Extract the (X, Y) coordinate from the center of the cell holding the provided text.  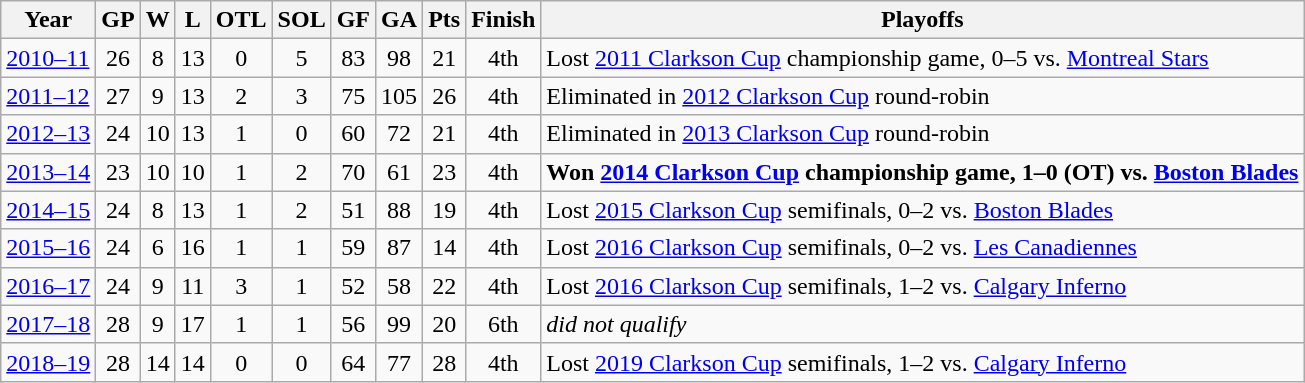
Finish (504, 20)
52 (353, 286)
2018–19 (48, 362)
Eliminated in 2013 Clarkson Cup round-robin (922, 134)
70 (353, 172)
Year (48, 20)
83 (353, 58)
51 (353, 210)
75 (353, 96)
59 (353, 248)
17 (192, 324)
20 (444, 324)
L (192, 20)
Lost 2015 Clarkson Cup semifinals, 0–2 vs. Boston Blades (922, 210)
2015–16 (48, 248)
56 (353, 324)
77 (400, 362)
Lost 2016 Clarkson Cup semifinals, 0–2 vs. Les Canadiennes (922, 248)
GA (400, 20)
SOL (302, 20)
22 (444, 286)
98 (400, 58)
6 (158, 248)
11 (192, 286)
99 (400, 324)
72 (400, 134)
2014–15 (48, 210)
Lost 2011 Clarkson Cup championship game, 0–5 vs. Montreal Stars (922, 58)
Playoffs (922, 20)
64 (353, 362)
2016–17 (48, 286)
2011–12 (48, 96)
2017–18 (48, 324)
W (158, 20)
87 (400, 248)
27 (118, 96)
60 (353, 134)
5 (302, 58)
19 (444, 210)
58 (400, 286)
GP (118, 20)
Pts (444, 20)
OTL (241, 20)
88 (400, 210)
Won 2014 Clarkson Cup championship game, 1–0 (OT) vs. Boston Blades (922, 172)
Lost 2016 Clarkson Cup semifinals, 1–2 vs. Calgary Inferno (922, 286)
2010–11 (48, 58)
did not qualify (922, 324)
105 (400, 96)
2012–13 (48, 134)
61 (400, 172)
2013–14 (48, 172)
16 (192, 248)
Eliminated in 2012 Clarkson Cup round-robin (922, 96)
GF (353, 20)
Lost 2019 Clarkson Cup semifinals, 1–2 vs. Calgary Inferno (922, 362)
6th (504, 324)
